Pinpoint the cell where the given text exists, returning its (X, Y) midpoint coordinate. 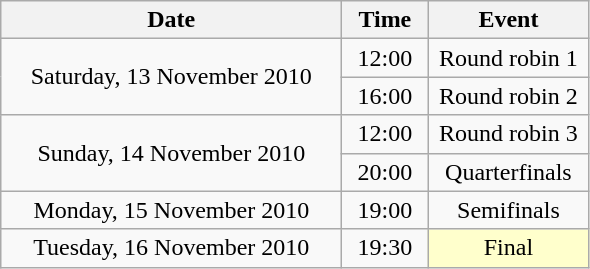
16:00 (385, 96)
Round robin 3 (508, 134)
Time (385, 20)
Round robin 2 (508, 96)
Monday, 15 November 2010 (172, 210)
Date (172, 20)
Event (508, 20)
Tuesday, 16 November 2010 (172, 248)
Saturday, 13 November 2010 (172, 77)
Final (508, 248)
Quarterfinals (508, 172)
Sunday, 14 November 2010 (172, 153)
19:30 (385, 248)
20:00 (385, 172)
19:00 (385, 210)
Round robin 1 (508, 58)
Semifinals (508, 210)
